Return [X, Y] of the center of cell containing provided text 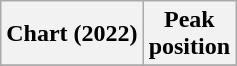
Peakposition [189, 34]
Chart (2022) [72, 34]
